Output the (X, Y) coordinate of the center of the cell containing the given text.  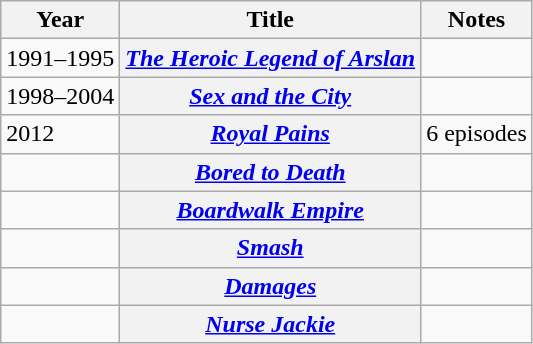
Nurse Jackie (270, 324)
Notes (477, 20)
Sex and the City (270, 96)
2012 (60, 134)
Bored to Death (270, 172)
Year (60, 20)
1991–1995 (60, 58)
6 episodes (477, 134)
Title (270, 20)
The Heroic Legend of Arslan (270, 58)
1998–2004 (60, 96)
Boardwalk Empire (270, 210)
Damages (270, 286)
Smash (270, 248)
Royal Pains (270, 134)
